Return (X, Y) of the center of cell containing provided text 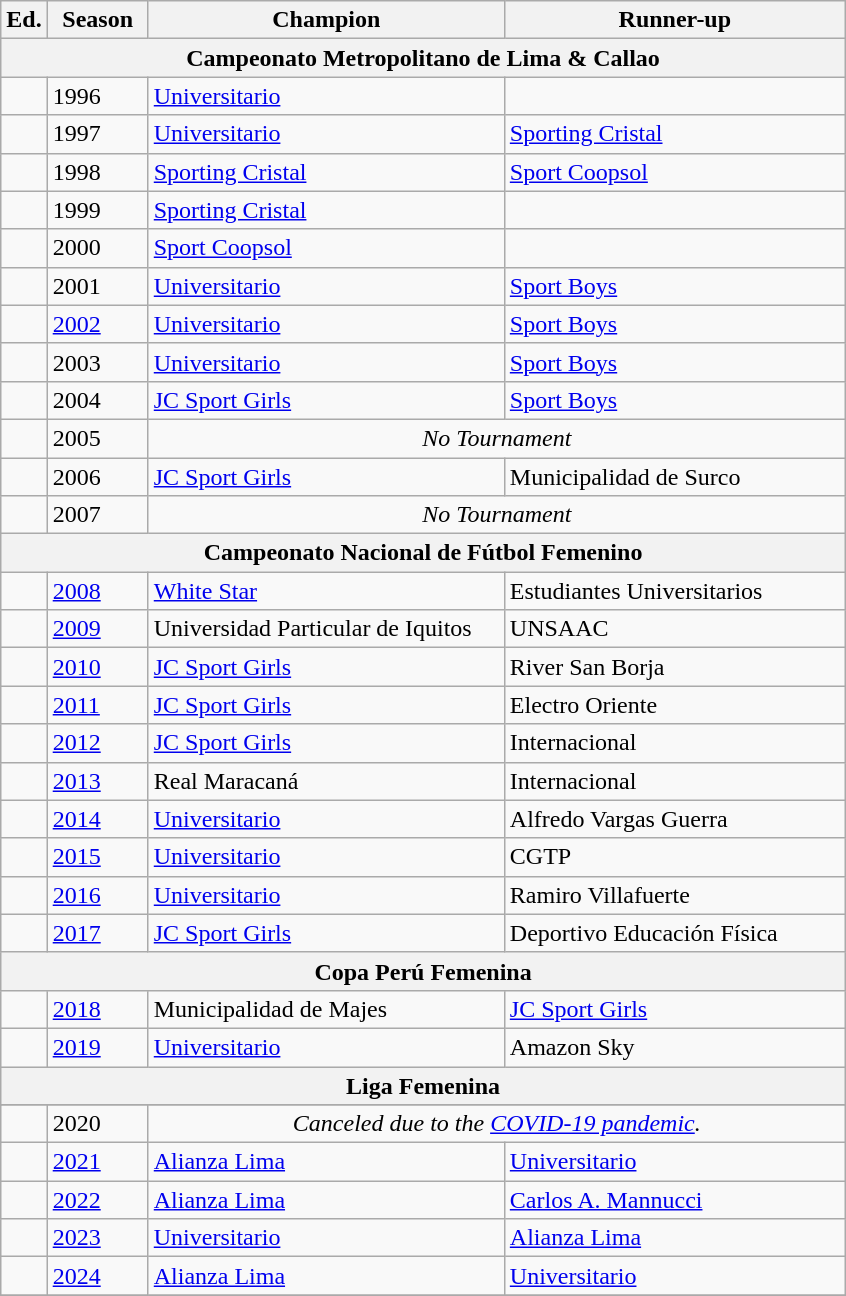
2013 (98, 781)
2007 (98, 515)
2019 (98, 1047)
1996 (98, 96)
2015 (98, 857)
2001 (98, 286)
2018 (98, 1009)
Season (98, 20)
Municipalidad de Surco (674, 477)
2010 (98, 667)
Champion (326, 20)
2006 (98, 477)
Deportivo Educación Física (674, 933)
2008 (98, 591)
Campeonato Metropolitano de Lima & Callao (424, 58)
2023 (98, 1238)
Electro Oriente (674, 705)
UNSAAC (674, 629)
2002 (98, 324)
CGTP (674, 857)
Ramiro Villafuerte (674, 895)
2009 (98, 629)
Campeonato Nacional de Fútbol Femenino (424, 553)
Real Maracaná (326, 781)
Runner-up (674, 20)
2000 (98, 248)
1997 (98, 134)
2004 (98, 400)
Carlos A. Mannucci (674, 1200)
Municipalidad de Majes (326, 1009)
2005 (98, 438)
2022 (98, 1200)
2011 (98, 705)
White Star (326, 591)
Copa Perú Femenina (424, 971)
2024 (98, 1276)
Canceled due to the COVID-19 pandemic. (496, 1124)
Alfredo Vargas Guerra (674, 819)
1998 (98, 172)
2020 (98, 1124)
2014 (98, 819)
2017 (98, 933)
Amazon Sky (674, 1047)
Universidad Particular de Iquitos (326, 629)
Ed. (24, 20)
2021 (98, 1162)
2016 (98, 895)
2003 (98, 362)
1999 (98, 210)
River San Borja (674, 667)
2012 (98, 743)
Liga Femenina (424, 1085)
Estudiantes Universitarios (674, 591)
